Return (x, y) of the center of cell containing provided text 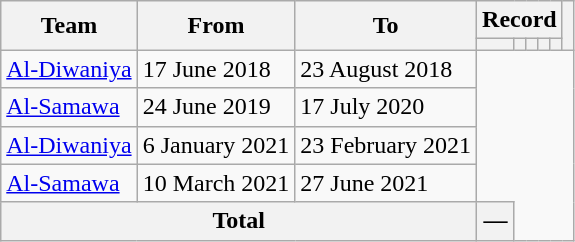
— (496, 221)
27 June 2021 (386, 183)
17 July 2020 (386, 107)
Team (69, 26)
Total (239, 221)
6 January 2021 (216, 145)
23 August 2018 (386, 69)
Record (520, 20)
24 June 2019 (216, 107)
17 June 2018 (216, 69)
From (216, 26)
23 February 2021 (386, 145)
10 March 2021 (216, 183)
To (386, 26)
